Identify which cell holds the provided text, then report its (X, Y) central coordinate. 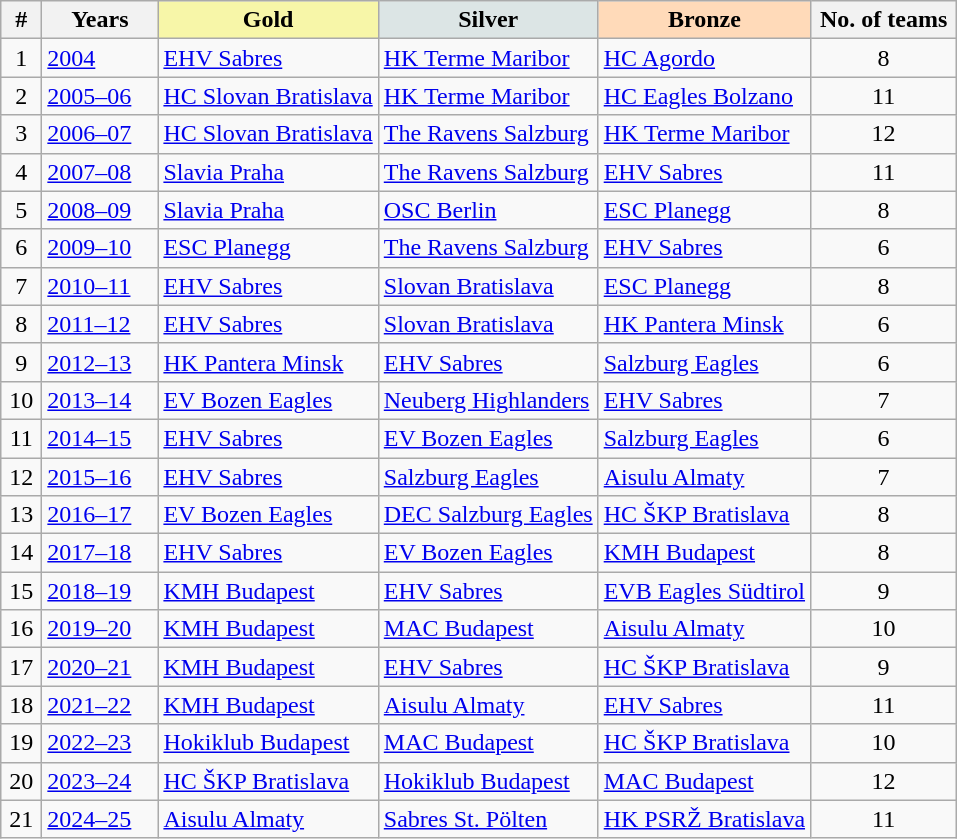
2006–07 (100, 134)
2008–09 (100, 210)
2018–19 (100, 591)
2019–20 (100, 629)
20 (22, 781)
2004 (100, 58)
21 (22, 819)
Bronze (704, 20)
2013–14 (100, 400)
2012–13 (100, 362)
HC Eagles Bolzano (704, 96)
4 (22, 172)
DEC Salzburg Eagles (488, 515)
2023–24 (100, 781)
2005–06 (100, 96)
2016–17 (100, 515)
No. of teams (884, 20)
2010–11 (100, 286)
2007–08 (100, 172)
Silver (488, 20)
3 (22, 134)
2011–12 (100, 324)
15 (22, 591)
13 (22, 515)
2024–25 (100, 819)
19 (22, 743)
1 (22, 58)
2020–21 (100, 667)
18 (22, 705)
OSC Berlin (488, 210)
EVB Eagles Südtirol (704, 591)
Gold (268, 20)
2014–15 (100, 438)
2015–16 (100, 477)
2017–18 (100, 553)
16 (22, 629)
Neuberg Highlanders (488, 400)
# (22, 20)
14 (22, 553)
2022–23 (100, 743)
17 (22, 667)
2009–10 (100, 248)
2 (22, 96)
2021–22 (100, 705)
HK PSRŽ Bratislava (704, 819)
HC Agordo (704, 58)
5 (22, 210)
Sabres St. Pölten (488, 819)
Years (100, 20)
